Capture the cell that displays the provided text and extract its (x, y) central coordinate. 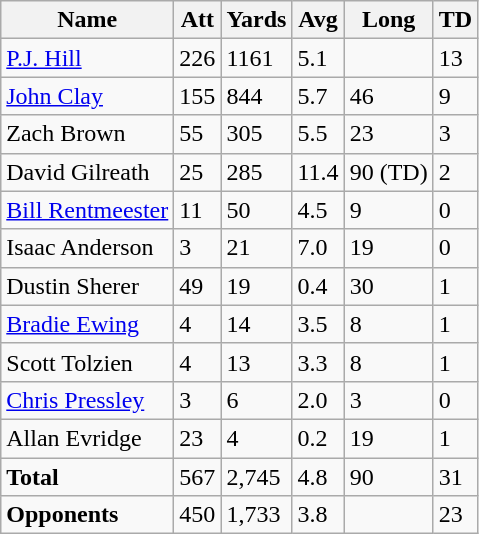
P.J. Hill (88, 58)
Dustin Sherer (88, 286)
5.7 (318, 96)
3.5 (318, 324)
844 (256, 96)
TD (455, 20)
Scott Tolzien (88, 362)
Bill Rentmeester (88, 210)
285 (256, 172)
0.2 (318, 438)
Yards (256, 20)
55 (198, 134)
11.4 (318, 172)
7.0 (318, 248)
90 (388, 477)
Avg (318, 20)
0.4 (318, 286)
21 (256, 248)
Total (88, 477)
Allan Evridge (88, 438)
50 (256, 210)
Chris Pressley (88, 400)
11 (198, 210)
David Gilreath (88, 172)
Zach Brown (88, 134)
90 (TD) (388, 172)
Isaac Anderson (88, 248)
14 (256, 324)
1,733 (256, 515)
1161 (256, 58)
Opponents (88, 515)
305 (256, 134)
31 (455, 477)
4.5 (318, 210)
6 (256, 400)
3.3 (318, 362)
226 (198, 58)
450 (198, 515)
3.8 (318, 515)
John Clay (88, 96)
155 (198, 96)
5.1 (318, 58)
2.0 (318, 400)
5.5 (318, 134)
Att (198, 20)
25 (198, 172)
30 (388, 286)
Long (388, 20)
567 (198, 477)
2,745 (256, 477)
46 (388, 96)
Name (88, 20)
2 (455, 172)
49 (198, 286)
Bradie Ewing (88, 324)
4.8 (318, 477)
